Identify which cell holds the provided text, then report its (x, y) central coordinate. 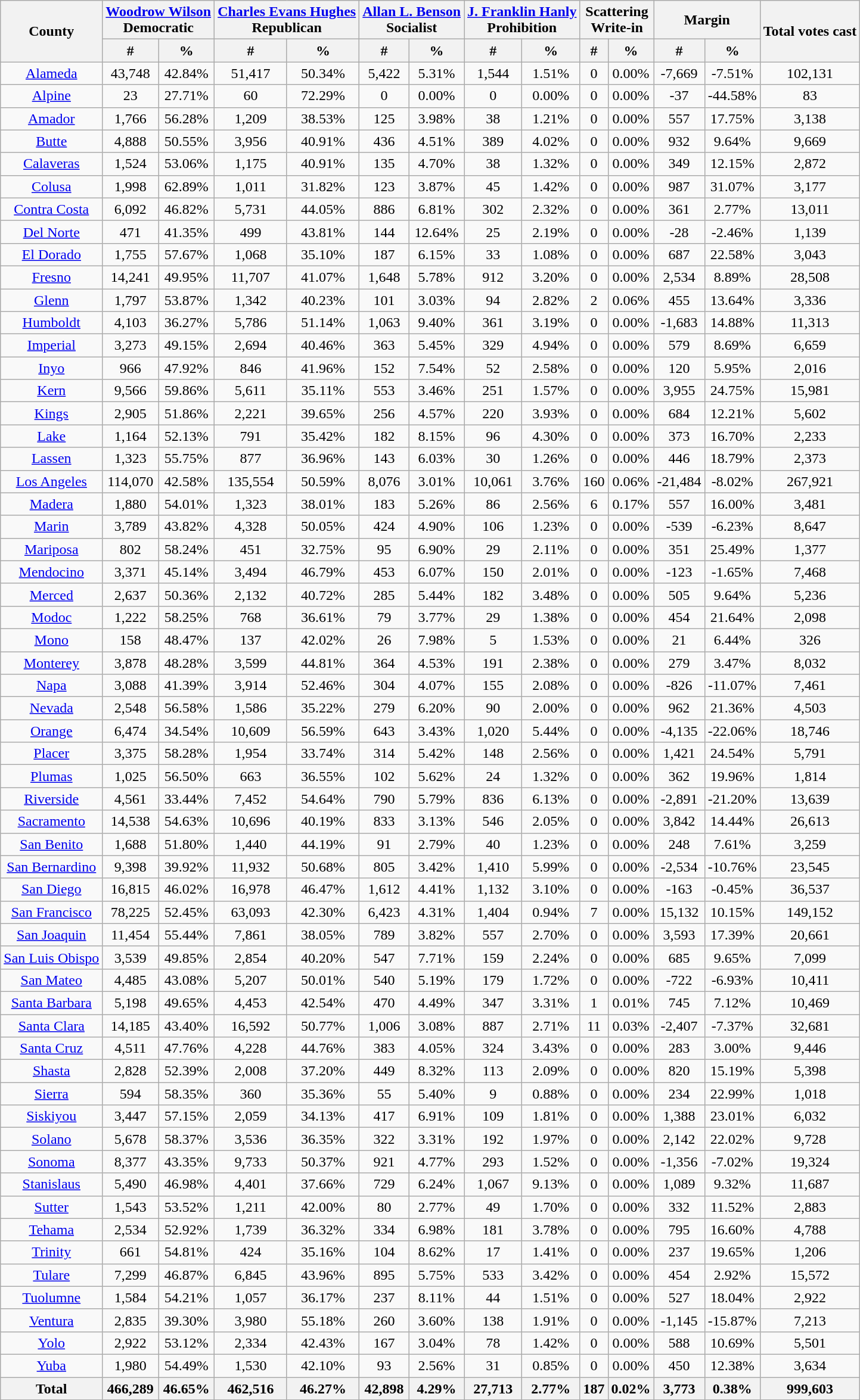
8,032 (810, 663)
Tuolumne (51, 1298)
3.00% (732, 1049)
449 (384, 1071)
4.05% (436, 1049)
36.55% (323, 776)
16.00% (732, 504)
417 (384, 1116)
83 (810, 96)
3.87% (436, 186)
42.00% (323, 1207)
3,878 (131, 663)
Santa Clara (51, 1025)
Margin (707, 20)
34.13% (323, 1116)
Charles Evans HughesRepublican (287, 20)
7,099 (810, 957)
1,584 (131, 1298)
6,032 (810, 1116)
5 (493, 640)
158 (131, 640)
41.35% (187, 232)
123 (384, 186)
1,880 (131, 504)
Marin (51, 527)
San Benito (51, 844)
2,008 (251, 1071)
5.78% (436, 277)
46.47% (323, 889)
40.20% (323, 957)
4.29% (436, 1389)
1,020 (493, 731)
-4,135 (679, 731)
1,018 (810, 1094)
52 (493, 368)
48.28% (187, 663)
2,334 (251, 1343)
Mendocino (51, 572)
42.84% (187, 73)
Trinity (51, 1252)
1,797 (131, 300)
Napa (51, 686)
33.74% (323, 754)
1,410 (493, 867)
51.80% (187, 844)
1.70% (551, 1207)
Mono (51, 640)
10.69% (732, 1343)
1,586 (251, 708)
33 (493, 254)
-7.37% (732, 1025)
1,132 (493, 889)
55.18% (323, 1320)
661 (131, 1252)
-2,534 (679, 867)
52.13% (187, 436)
3.20% (551, 277)
42.30% (323, 912)
50.05% (323, 527)
Shasta (51, 1071)
41.39% (187, 686)
53.12% (187, 1343)
36.96% (323, 459)
3,789 (131, 527)
54.49% (187, 1365)
3,494 (251, 572)
-22.06% (732, 731)
Sutter (51, 1207)
446 (679, 459)
60 (251, 96)
6,423 (384, 912)
8.69% (732, 346)
579 (679, 346)
58.24% (187, 549)
Ventura (51, 1320)
167 (384, 1343)
Monterey (51, 663)
78,225 (131, 912)
4,328 (251, 527)
1,006 (384, 1025)
4.53% (436, 663)
11 (594, 1025)
48.47% (187, 640)
2,872 (810, 164)
-21,484 (679, 481)
51.14% (323, 323)
8.11% (436, 1298)
4.31% (436, 912)
Lake (51, 436)
24.75% (732, 391)
45 (493, 186)
44.81% (323, 663)
846 (251, 368)
Sonoma (51, 1162)
14,538 (131, 822)
3,842 (679, 822)
3,447 (131, 1116)
32,681 (810, 1025)
1,524 (131, 164)
4.77% (436, 1162)
791 (251, 436)
2.08% (551, 686)
10,469 (810, 1003)
5.26% (436, 504)
50.36% (187, 595)
49.95% (187, 277)
594 (131, 1094)
7.54% (436, 368)
-826 (679, 686)
-163 (679, 889)
138 (493, 1320)
13,011 (810, 209)
Total (51, 1389)
46.02% (187, 889)
43.08% (187, 980)
35.36% (323, 1094)
101 (384, 300)
329 (493, 346)
35.42% (323, 436)
4.90% (436, 527)
7,861 (251, 935)
152 (384, 368)
Orange (51, 731)
9,566 (131, 391)
1,543 (131, 1207)
2.11% (551, 549)
San Luis Obispo (51, 957)
9.32% (732, 1184)
2,548 (131, 708)
8.62% (436, 1252)
499 (251, 232)
Del Norte (51, 232)
3,371 (131, 572)
3,980 (251, 1320)
10,609 (251, 731)
5,490 (131, 1184)
6.13% (551, 799)
684 (679, 413)
31 (493, 1365)
1,139 (810, 232)
-7.51% (732, 73)
90 (493, 708)
4,511 (131, 1049)
5,236 (810, 595)
450 (679, 1365)
80 (384, 1207)
1.57% (551, 391)
5.31% (436, 73)
2.82% (551, 300)
14,241 (131, 277)
470 (384, 1003)
1,404 (493, 912)
5.45% (436, 346)
921 (384, 1162)
26 (384, 640)
33.44% (187, 799)
256 (384, 413)
3.47% (732, 663)
3.10% (551, 889)
72.29% (323, 96)
San Francisco (51, 912)
0.38% (732, 1389)
3.82% (436, 935)
1,206 (810, 1252)
1,530 (251, 1365)
Inyo (51, 368)
27.71% (187, 96)
790 (384, 799)
3.60% (436, 1320)
135,554 (251, 481)
36.32% (323, 1230)
4,788 (810, 1230)
4.49% (436, 1003)
220 (493, 413)
11,454 (131, 935)
0.94% (551, 912)
887 (493, 1025)
7.61% (732, 844)
2.71% (551, 1025)
28,508 (810, 277)
466,289 (131, 1389)
10,696 (251, 822)
685 (679, 957)
Allan L. BensonSocialist (412, 20)
36.17% (323, 1298)
4,503 (810, 708)
8,647 (810, 527)
2 (594, 300)
2.00% (551, 708)
56.59% (323, 731)
53.06% (187, 164)
4.07% (436, 686)
55.75% (187, 459)
14.88% (732, 323)
38.05% (323, 935)
12.64% (436, 232)
22.58% (732, 254)
23,545 (810, 867)
-44.58% (732, 96)
Humboldt (51, 323)
36,537 (810, 889)
42.54% (323, 1003)
148 (493, 754)
125 (384, 119)
Yolo (51, 1343)
533 (493, 1275)
3,773 (679, 1389)
49.85% (187, 957)
8.32% (436, 1071)
9,669 (810, 141)
160 (594, 481)
135 (384, 164)
2,694 (251, 346)
-1,356 (679, 1162)
16,592 (251, 1025)
-7,669 (679, 73)
53.52% (187, 1207)
-2,891 (679, 799)
5.19% (436, 980)
15,572 (810, 1275)
7.71% (436, 957)
3,599 (251, 663)
999,603 (810, 1389)
Amador (51, 119)
144 (384, 232)
9.40% (436, 323)
1.72% (551, 980)
283 (679, 1049)
102,131 (810, 73)
93 (384, 1365)
795 (679, 1230)
Plumas (51, 776)
47.76% (187, 1049)
966 (131, 368)
1,175 (251, 164)
2,637 (131, 595)
5,501 (810, 1343)
58.35% (187, 1094)
364 (384, 663)
643 (384, 731)
553 (384, 391)
5,678 (131, 1139)
46.79% (323, 572)
43,748 (131, 73)
58.28% (187, 754)
1,209 (251, 119)
8.89% (732, 277)
54.21% (187, 1298)
36.61% (323, 617)
44.76% (323, 1049)
7,468 (810, 572)
13,639 (810, 799)
Yuba (51, 1365)
San Mateo (51, 980)
3,539 (131, 957)
150 (493, 572)
20,661 (810, 935)
Siskiyou (51, 1116)
50.37% (323, 1162)
6.81% (436, 209)
-6.23% (732, 527)
6.20% (436, 708)
63,093 (251, 912)
35.22% (323, 708)
820 (679, 1071)
5.40% (436, 1094)
5,611 (251, 391)
248 (679, 844)
9,728 (810, 1139)
1.52% (551, 1162)
15,132 (679, 912)
49.15% (187, 346)
39.30% (187, 1320)
56.50% (187, 776)
1,755 (131, 254)
35.10% (323, 254)
9,733 (251, 1162)
5,602 (810, 413)
1,222 (131, 617)
3,336 (810, 300)
-539 (679, 527)
389 (493, 141)
191 (493, 663)
53.87% (187, 300)
3.46% (436, 391)
16,978 (251, 889)
362 (679, 776)
0.88% (551, 1094)
3,088 (131, 686)
16.60% (732, 1230)
41.07% (323, 277)
57.67% (187, 254)
4,561 (131, 799)
7,213 (810, 1320)
6.90% (436, 549)
2,883 (810, 1207)
40.72% (323, 595)
6,474 (131, 731)
40 (493, 844)
-21.20% (732, 799)
3.03% (436, 300)
-15.87% (732, 1320)
3,593 (679, 935)
23 (131, 96)
49.65% (187, 1003)
-2.46% (732, 232)
Glenn (51, 300)
19.65% (732, 1252)
38.53% (323, 119)
3,043 (810, 254)
5.42% (436, 754)
8.15% (436, 436)
46.27% (323, 1389)
Sierra (51, 1094)
5,786 (251, 323)
326 (810, 640)
Los Angeles (51, 481)
4,453 (251, 1003)
1,739 (251, 1230)
1,089 (679, 1184)
39.92% (187, 867)
24 (493, 776)
94 (493, 300)
40.46% (323, 346)
104 (384, 1252)
17 (493, 1252)
96 (493, 436)
3.98% (436, 119)
11.52% (732, 1207)
40.19% (323, 822)
1.53% (551, 640)
3,956 (251, 141)
4.94% (551, 346)
52.45% (187, 912)
El Dorado (51, 254)
52.39% (187, 1071)
12.15% (732, 164)
Riverside (51, 799)
3.04% (436, 1343)
2,905 (131, 413)
6,092 (131, 209)
-28 (679, 232)
462,516 (251, 1389)
1,164 (131, 436)
1.81% (551, 1116)
6 (594, 504)
79 (384, 617)
24.54% (732, 754)
40.23% (323, 300)
912 (493, 277)
120 (679, 368)
3.48% (551, 595)
453 (384, 572)
540 (384, 980)
36.35% (323, 1139)
52.46% (323, 686)
588 (679, 1343)
360 (251, 1094)
302 (493, 209)
21 (679, 640)
54.81% (187, 1252)
30 (493, 459)
Contra Costa (51, 209)
2.32% (551, 209)
-6.93% (732, 980)
1,612 (384, 889)
Kern (51, 391)
19,324 (810, 1162)
3.19% (551, 323)
26,613 (810, 822)
4,401 (251, 1184)
1,067 (493, 1184)
5,198 (131, 1003)
42.43% (323, 1343)
-722 (679, 980)
44.19% (323, 844)
46.65% (187, 1389)
6.44% (732, 640)
1.38% (551, 617)
6.03% (436, 459)
1,688 (131, 844)
Tehama (51, 1230)
12.21% (732, 413)
471 (131, 232)
2,221 (251, 413)
1.91% (551, 1320)
Sacramento (51, 822)
1,068 (251, 254)
2,835 (131, 1320)
2.05% (551, 822)
Kings (51, 413)
Tulare (51, 1275)
Fresno (51, 277)
37.20% (323, 1071)
192 (493, 1139)
Alpine (51, 96)
5.62% (436, 776)
149,152 (810, 912)
17.39% (732, 935)
267,921 (810, 481)
59.86% (187, 391)
895 (384, 1275)
7,452 (251, 799)
86 (493, 504)
-1.65% (732, 572)
3.13% (436, 822)
9 (493, 1094)
2,098 (810, 617)
11,687 (810, 1184)
2.24% (551, 957)
-37 (679, 96)
55 (384, 1094)
41.96% (323, 368)
3.76% (551, 481)
-0.45% (732, 889)
Butte (51, 141)
-123 (679, 572)
2.92% (732, 1275)
293 (493, 1162)
11,313 (810, 323)
46.87% (187, 1275)
102 (384, 776)
18,746 (810, 731)
21.64% (732, 617)
6.07% (436, 572)
10.15% (732, 912)
1,063 (384, 323)
6,845 (251, 1275)
363 (384, 346)
16,815 (131, 889)
1,011 (251, 186)
5,207 (251, 980)
12.38% (732, 1365)
-8.02% (732, 481)
3,634 (810, 1365)
31.82% (323, 186)
3,955 (679, 391)
2,059 (251, 1116)
46.98% (187, 1184)
1,057 (251, 1298)
1,440 (251, 844)
304 (384, 686)
1,025 (131, 776)
58.25% (187, 617)
44 (493, 1298)
31.07% (732, 186)
56.28% (187, 119)
Madera (51, 504)
2.19% (551, 232)
687 (679, 254)
114,070 (131, 481)
7 (594, 912)
5.95% (732, 368)
18.79% (732, 459)
8,076 (384, 481)
159 (493, 957)
6.15% (436, 254)
527 (679, 1298)
Imperial (51, 346)
251 (493, 391)
4.30% (551, 436)
332 (679, 1207)
4.51% (436, 141)
91 (384, 844)
14.44% (732, 822)
Total votes cast (810, 31)
2.09% (551, 1071)
0.03% (631, 1025)
4.70% (436, 164)
45.14% (187, 572)
1.97% (551, 1139)
0.17% (631, 504)
15,981 (810, 391)
1,980 (131, 1365)
35.16% (323, 1252)
1 (594, 1003)
1,211 (251, 1207)
17.75% (732, 119)
663 (251, 776)
13.64% (732, 300)
106 (493, 527)
234 (679, 1094)
2,233 (810, 436)
Alameda (51, 73)
2.58% (551, 368)
2,142 (679, 1139)
2.79% (436, 844)
Santa Barbara (51, 1003)
49 (493, 1207)
5.99% (551, 867)
54.01% (187, 504)
-1,683 (679, 323)
32.75% (323, 549)
2.70% (551, 935)
95 (384, 549)
324 (493, 1049)
Lassen (51, 459)
7.12% (732, 1003)
36.27% (187, 323)
181 (493, 1230)
4,228 (251, 1049)
J. Franklin HanlyProhibition (522, 20)
3.93% (551, 413)
4.57% (436, 413)
932 (679, 141)
3,273 (131, 346)
21.36% (732, 708)
9.65% (732, 957)
6.98% (436, 1230)
50.34% (323, 73)
50.01% (323, 980)
51.86% (187, 413)
1,766 (131, 119)
19.96% (732, 776)
54.63% (187, 822)
57.15% (187, 1116)
322 (384, 1139)
Santa Cruz (51, 1049)
10,061 (493, 481)
5,422 (384, 73)
1,954 (251, 754)
7.98% (436, 640)
-11.07% (732, 686)
San Joaquin (51, 935)
789 (384, 935)
27,713 (493, 1389)
1,544 (493, 73)
3.78% (551, 1230)
San Bernardino (51, 867)
1,998 (131, 186)
Modoc (51, 617)
833 (384, 822)
962 (679, 708)
3.77% (436, 617)
4,888 (131, 141)
802 (131, 549)
729 (384, 1184)
260 (384, 1320)
451 (251, 549)
54.64% (323, 799)
877 (251, 459)
14,185 (131, 1025)
42,898 (384, 1389)
51,417 (251, 73)
22.99% (732, 1094)
7,299 (131, 1275)
505 (679, 595)
15.19% (732, 1071)
1,388 (679, 1116)
46.82% (187, 209)
6.24% (436, 1184)
155 (493, 686)
Colusa (51, 186)
347 (493, 1003)
314 (384, 754)
1,342 (251, 300)
179 (493, 980)
183 (384, 504)
25.49% (732, 549)
2,016 (810, 368)
18.04% (732, 1298)
58.37% (187, 1139)
3,177 (810, 186)
9,398 (131, 867)
137 (251, 640)
50.55% (187, 141)
455 (679, 300)
-2,407 (679, 1025)
43.40% (187, 1025)
38.01% (323, 504)
42.02% (323, 640)
50.59% (323, 481)
1,421 (679, 754)
5,398 (810, 1071)
Nevada (51, 708)
2.01% (551, 572)
9.13% (551, 1184)
2,854 (251, 957)
5,731 (251, 209)
6,659 (810, 346)
143 (384, 459)
34.54% (187, 731)
8,377 (131, 1162)
Woodrow WilsonDemocratic (159, 20)
1.26% (551, 459)
ScatteringWrite-in (617, 20)
County (51, 31)
3,914 (251, 686)
11,932 (251, 867)
2,132 (251, 595)
1,377 (810, 549)
2.38% (551, 663)
373 (679, 436)
-7.02% (732, 1162)
35.11% (323, 391)
44.05% (323, 209)
Mariposa (51, 549)
22.02% (732, 1139)
4,485 (131, 980)
2,373 (810, 459)
547 (384, 957)
987 (679, 186)
3.08% (436, 1025)
285 (384, 595)
0.02% (631, 1389)
39.65% (323, 413)
Calaveras (51, 164)
383 (384, 1049)
113 (493, 1071)
10,411 (810, 980)
47.92% (187, 368)
1,814 (810, 776)
43.81% (323, 232)
9,446 (810, 1049)
2,828 (131, 1071)
745 (679, 1003)
55.44% (187, 935)
16.70% (732, 436)
0.85% (551, 1365)
Merced (51, 595)
50.77% (323, 1025)
25 (493, 232)
351 (679, 549)
5.79% (436, 799)
San Diego (51, 889)
886 (384, 209)
42.10% (323, 1365)
109 (493, 1116)
3,375 (131, 754)
3,138 (810, 119)
1.21% (551, 119)
3,259 (810, 844)
23.01% (732, 1116)
3,536 (251, 1139)
43.82% (187, 527)
1.41% (551, 1252)
768 (251, 617)
4,103 (131, 323)
6.91% (436, 1116)
3.01% (436, 481)
Stanislaus (51, 1184)
Placer (51, 754)
7,461 (810, 686)
4.02% (551, 141)
5,791 (810, 754)
52.92% (187, 1230)
0.01% (631, 1003)
1.08% (551, 254)
50.68% (323, 867)
-1,145 (679, 1320)
62.89% (187, 186)
42.58% (187, 481)
349 (679, 164)
11,707 (251, 277)
56.58% (187, 708)
4.41% (436, 889)
Solano (51, 1139)
546 (493, 822)
805 (384, 867)
78 (493, 1343)
1,648 (384, 277)
-10.76% (732, 867)
43.35% (187, 1162)
3,481 (810, 504)
436 (384, 141)
5.75% (436, 1275)
37.66% (323, 1184)
43.96% (323, 1275)
836 (493, 799)
334 (384, 1230)
